Return the [X, Y] coordinate for the center point of the cell that contains the specified text.  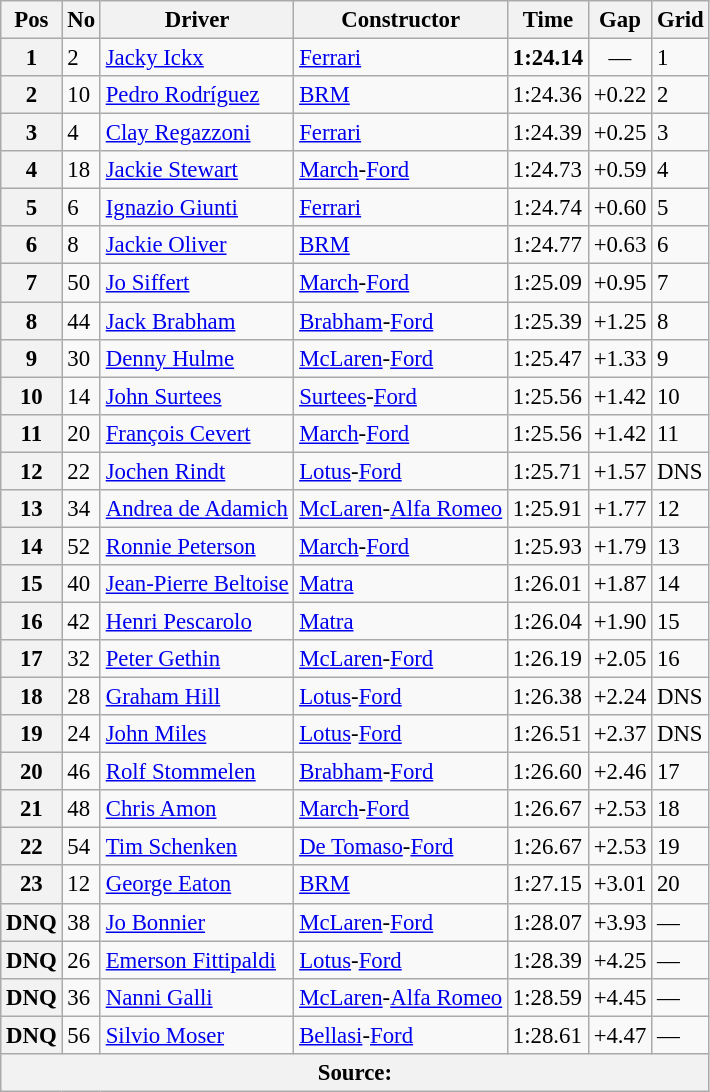
46 [81, 772]
1:25.39 [548, 321]
+0.22 [620, 95]
1:26.19 [548, 659]
Time [548, 20]
1:25.09 [548, 283]
1:24.74 [548, 208]
Andrea de Adamich [196, 509]
1:26.01 [548, 584]
52 [81, 546]
De Tomaso-Ford [401, 847]
+0.95 [620, 283]
+2.37 [620, 734]
48 [81, 809]
Source: [355, 1073]
1:25.71 [548, 471]
40 [81, 584]
Peter Gethin [196, 659]
21 [32, 809]
+4.47 [620, 1035]
1:28.61 [548, 1035]
+1.87 [620, 584]
1:24.77 [548, 245]
34 [81, 509]
Henri Pescarolo [196, 621]
Graham Hill [196, 697]
Driver [196, 20]
+1.25 [620, 321]
Surtees-Ford [401, 396]
42 [81, 621]
36 [81, 997]
Ignazio Giunti [196, 208]
1:28.39 [548, 960]
1:26.38 [548, 697]
+0.25 [620, 133]
1:25.93 [548, 546]
+3.01 [620, 885]
Jo Siffert [196, 283]
Ronnie Peterson [196, 546]
38 [81, 922]
50 [81, 283]
No [81, 20]
Chris Amon [196, 809]
Denny Hulme [196, 358]
Grid [680, 20]
54 [81, 847]
François Cevert [196, 433]
+4.25 [620, 960]
Pos [32, 20]
+0.60 [620, 208]
Bellasi-Ford [401, 1035]
John Surtees [196, 396]
Jack Brabham [196, 321]
+1.79 [620, 546]
+4.45 [620, 997]
+2.05 [620, 659]
Jacky Ickx [196, 58]
+3.93 [620, 922]
+2.24 [620, 697]
24 [81, 734]
1:24.36 [548, 95]
Jo Bonnier [196, 922]
Jackie Oliver [196, 245]
30 [81, 358]
Tim Schenken [196, 847]
23 [32, 885]
+1.90 [620, 621]
Nanni Galli [196, 997]
Gap [620, 20]
1:26.04 [548, 621]
Rolf Stommelen [196, 772]
1:28.07 [548, 922]
Clay Regazzoni [196, 133]
+0.63 [620, 245]
+1.57 [620, 471]
28 [81, 697]
44 [81, 321]
1:26.60 [548, 772]
Constructor [401, 20]
Jochen Rindt [196, 471]
+0.59 [620, 170]
Jean-Pierre Beltoise [196, 584]
1:24.14 [548, 58]
George Eaton [196, 885]
56 [81, 1035]
26 [81, 960]
+1.33 [620, 358]
+2.46 [620, 772]
1:25.47 [548, 358]
+1.77 [620, 509]
1:26.51 [548, 734]
Jackie Stewart [196, 170]
1:24.73 [548, 170]
1:25.91 [548, 509]
John Miles [196, 734]
32 [81, 659]
Emerson Fittipaldi [196, 960]
Silvio Moser [196, 1035]
1:27.15 [548, 885]
Pedro Rodríguez [196, 95]
1:24.39 [548, 133]
1:28.59 [548, 997]
